Capture the cell that displays the provided text and extract its [x, y] central coordinate. 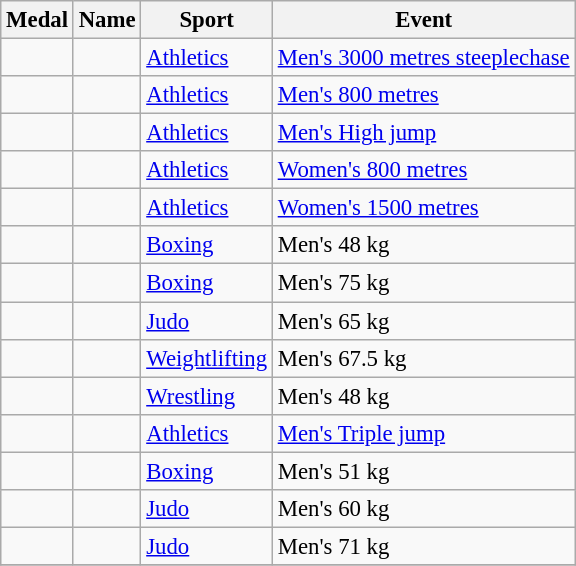
Men's 75 kg [424, 283]
Men's 65 kg [424, 321]
Men's 60 kg [424, 509]
Men's 3000 metres steeplechase [424, 58]
Name [107, 20]
Weightlifting [207, 358]
Men's 71 kg [424, 546]
Women's 1500 metres [424, 208]
Wrestling [207, 396]
Men's 51 kg [424, 471]
Men's High jump [424, 133]
Men's 800 metres [424, 95]
Men's 67.5 kg [424, 358]
Event [424, 20]
Women's 800 metres [424, 170]
Sport [207, 20]
Men's Triple jump [424, 433]
Medal [38, 20]
